Determine the (X, Y) coordinate at the center of the cell enclosing the given text.  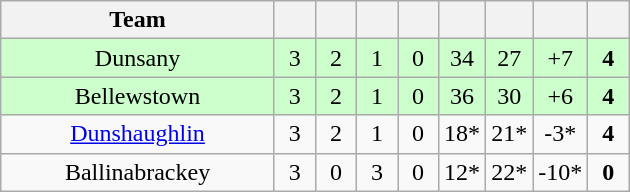
22* (510, 172)
Team (138, 20)
+7 (560, 58)
27 (510, 58)
18* (462, 134)
21* (510, 134)
30 (510, 96)
Dunshaughlin (138, 134)
34 (462, 58)
-3* (560, 134)
Dunsany (138, 58)
+6 (560, 96)
36 (462, 96)
Bellewstown (138, 96)
12* (462, 172)
-10* (560, 172)
Ballinabrackey (138, 172)
